Provide the (x, y) coordinate of the cell's center where the given text is located.  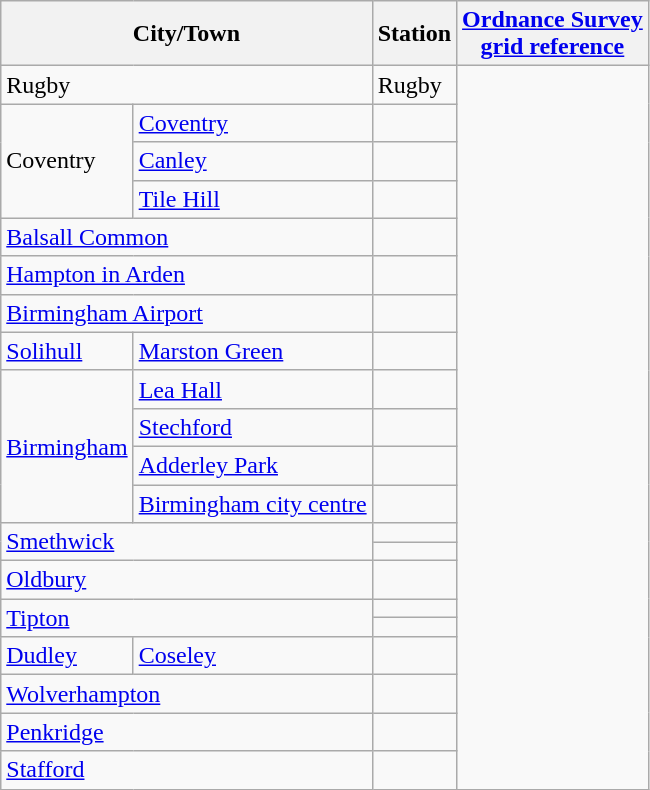
Birmingham city centre (252, 503)
City/Town (186, 34)
Balsall Common (186, 237)
Stafford (186, 770)
Smethwick (186, 542)
Coseley (252, 656)
Penkridge (186, 732)
Tipton (186, 618)
Dudley (67, 656)
Birmingham Airport (186, 313)
Tile Hill (252, 199)
Stechford (252, 427)
Lea Hall (252, 389)
Adderley Park (252, 465)
Marston Green (252, 351)
Hampton in Arden (186, 275)
Wolverhampton (186, 694)
Station (414, 34)
Solihull (67, 351)
Birmingham (67, 446)
Oldbury (186, 580)
Ordnance Surveygrid reference (553, 34)
Canley (252, 161)
